Detect which cell encompasses the target text, then output its (X, Y) center coordinate. 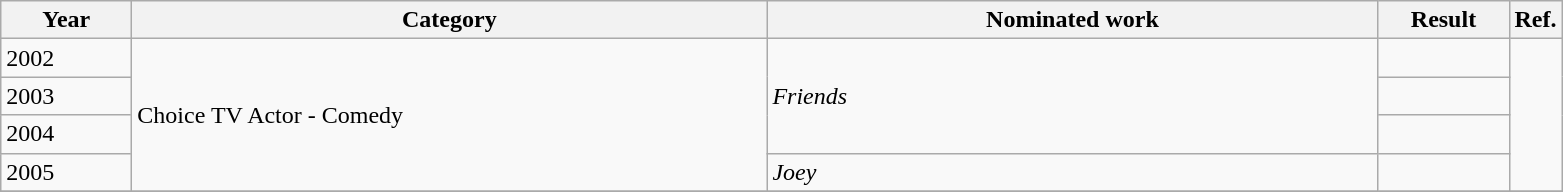
2005 (66, 172)
Friends (1072, 96)
Category (450, 20)
Nominated work (1072, 20)
Result (1444, 20)
Year (66, 20)
Ref. (1536, 20)
Choice TV Actor - Comedy (450, 115)
2004 (66, 134)
Joey (1072, 172)
2002 (66, 58)
2003 (66, 96)
